Output the [X, Y] coordinate of the center of the cell containing the given text.  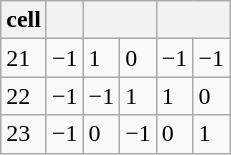
22 [24, 96]
21 [24, 58]
23 [24, 134]
cell [24, 20]
